Pinpoint the cell where the given text exists, returning its (X, Y) midpoint coordinate. 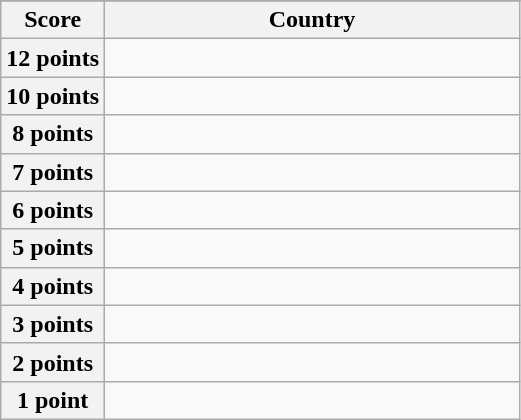
12 points (53, 58)
10 points (53, 96)
Country (312, 20)
3 points (53, 324)
5 points (53, 248)
2 points (53, 362)
8 points (53, 134)
7 points (53, 172)
6 points (53, 210)
4 points (53, 286)
1 point (53, 400)
Score (53, 20)
